Return the (X, Y) coordinate for the center point of the cell that contains the specified text.  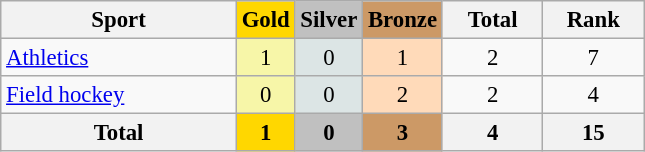
Field hockey (119, 95)
Silver (329, 20)
Gold (266, 20)
Rank (594, 20)
7 (594, 58)
Bronze (403, 20)
Athletics (119, 58)
15 (594, 133)
Sport (119, 20)
3 (403, 133)
